Scan for the cell matching the given text and deliver its [X, Y] coordinate at center. 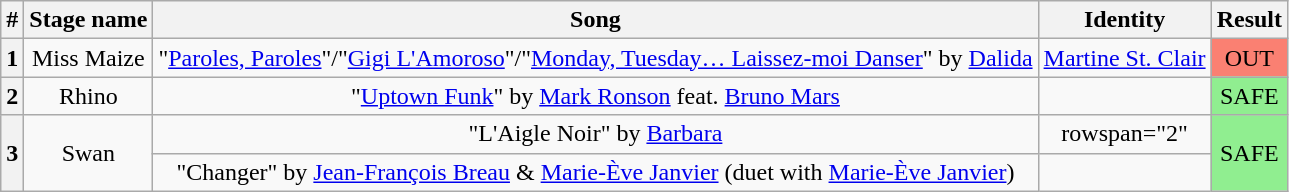
"Changer" by Jean-François Breau & Marie-Ève Janvier (duet with Marie-Ève Janvier) [596, 172]
Song [596, 20]
# [12, 20]
2 [12, 96]
1 [12, 58]
Miss Maize [88, 58]
Identity [1124, 20]
Rhino [88, 96]
Martine St. Clair [1124, 58]
OUT [1249, 58]
Stage name [88, 20]
Result [1249, 20]
rowspan="2" [1124, 134]
"L'Aigle Noir" by Barbara [596, 134]
Swan [88, 153]
"Uptown Funk" by Mark Ronson feat. Bruno Mars [596, 96]
3 [12, 153]
"Paroles, Paroles"/"Gigi L'Amoroso"/"Monday, Tuesday… Laissez‐moi Danser" by Dalida [596, 58]
